Extract the [x, y] coordinate from the center of the cell holding the provided text.  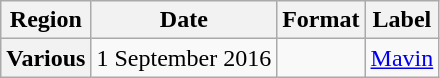
Date [184, 20]
1 September 2016 [184, 58]
Mavin [402, 58]
Region [46, 20]
Format [321, 20]
Label [402, 20]
Various [46, 58]
